Pinpoint the cell where the given text exists, returning its [x, y] midpoint coordinate. 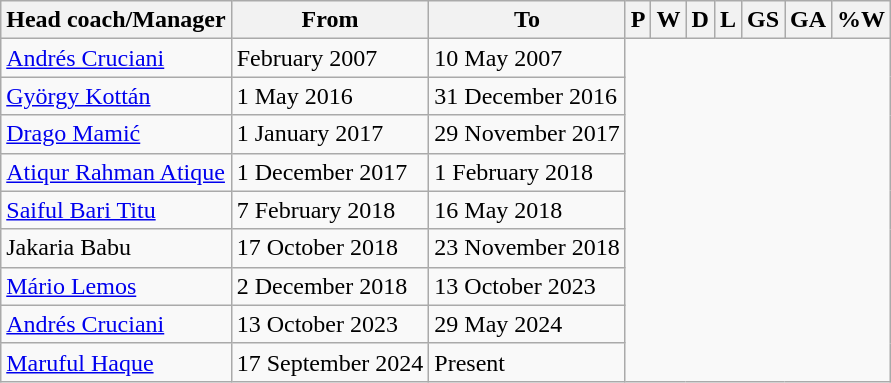
György Kottán [116, 96]
17 September 2024 [330, 362]
1 December 2017 [330, 172]
February 2007 [330, 58]
Atiqur Rahman Atique [116, 172]
16 May 2018 [527, 210]
GA [808, 20]
1 January 2017 [330, 134]
P [638, 20]
L [728, 20]
1 February 2018 [527, 172]
Head coach/Manager [116, 20]
GS [762, 20]
Maruful Haque [116, 362]
Jakaria Babu [116, 248]
Drago Mamić [116, 134]
%W [862, 20]
Present [527, 362]
17 October 2018 [330, 248]
To [527, 20]
W [668, 20]
23 November 2018 [527, 248]
29 May 2024 [527, 324]
From [330, 20]
10 May 2007 [527, 58]
31 December 2016 [527, 96]
2 December 2018 [330, 286]
1 May 2016 [330, 96]
Mário Lemos [116, 286]
7 February 2018 [330, 210]
D [700, 20]
29 November 2017 [527, 134]
Saiful Bari Titu [116, 210]
